Detect which cell encompasses the target text, then output its [x, y] center coordinate. 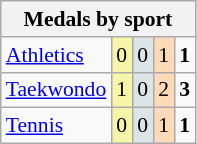
Tennis [56, 126]
Taekwondo [56, 90]
2 [164, 90]
Athletics [56, 55]
3 [184, 90]
Medals by sport [98, 19]
